For the text-containing cell, return its midpoint in (x, y) coordinate format. 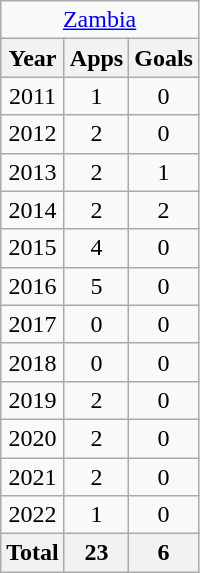
2020 (33, 438)
Apps (96, 58)
2015 (33, 248)
2016 (33, 286)
5 (96, 286)
Zambia (100, 20)
Goals (164, 58)
Year (33, 58)
2021 (33, 477)
2013 (33, 172)
Total (33, 553)
6 (164, 553)
2014 (33, 210)
4 (96, 248)
2012 (33, 134)
2017 (33, 324)
2022 (33, 515)
23 (96, 553)
2019 (33, 400)
2011 (33, 96)
2018 (33, 362)
